Determine the (x, y) coordinate at the center of the cell enclosing the given text.  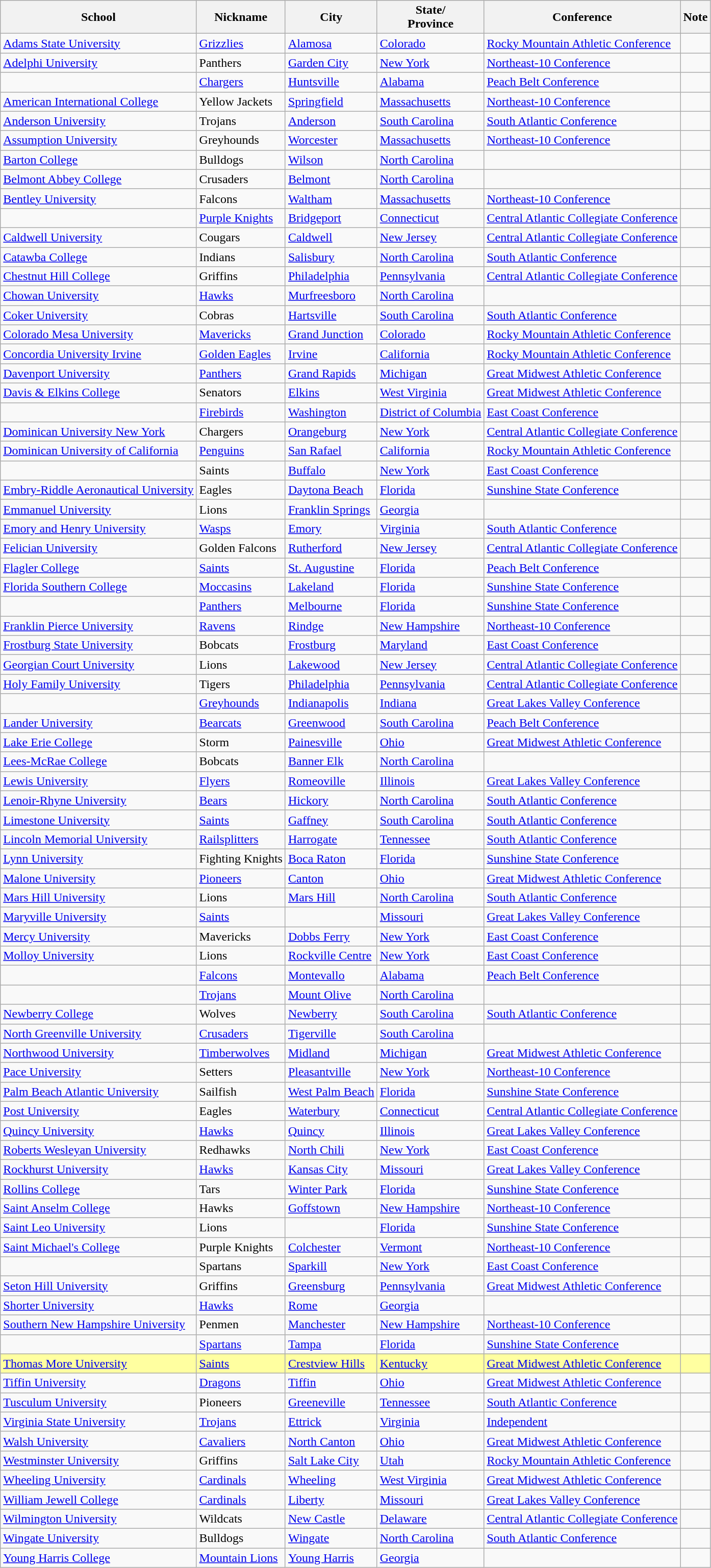
District of Columbia (430, 412)
Moccasins (241, 587)
Lake Erie College (98, 742)
San Rafael (331, 451)
Mars Hill University (98, 898)
Northwood University (98, 1053)
Frostburg State University (98, 645)
Washington (331, 412)
Georgian Court University (98, 665)
Storm (241, 742)
Winter Park (331, 1189)
Mountain Lions (241, 1558)
Wheeling University (98, 1480)
State/Province (430, 17)
Grizzlies (241, 43)
Salt Lake City (331, 1460)
Firebirds (241, 412)
Sparkill (331, 1267)
Colchester (331, 1247)
Canton (331, 878)
Walsh University (98, 1441)
Garden City (331, 63)
Emmanuel University (98, 509)
Painesville (331, 742)
Senators (241, 393)
Salisbury (331, 257)
Lander University (98, 723)
Saint Michael's College (98, 1247)
Tusculum University (98, 1402)
Waltham (331, 198)
Virginia State University (98, 1422)
Elkins (331, 393)
Tigers (241, 684)
Ettrick (331, 1422)
Wheeling (331, 1480)
Flyers (241, 781)
Adelphi University (98, 63)
North Greenville University (98, 1033)
Note (696, 17)
Redhawks (241, 1150)
Wilson (331, 160)
Bridgeport (331, 218)
Grand Rapids (331, 373)
Greenwood (331, 723)
Palm Beach Atlantic University (98, 1092)
Quincy University (98, 1130)
Setters (241, 1072)
Colorado Mesa University (98, 335)
Post University (98, 1111)
Ravens (241, 626)
North Canton (331, 1441)
Rindge (331, 626)
Sailfish (241, 1092)
Maryville University (98, 917)
Romeoville (331, 781)
Felician University (98, 548)
Golden Falcons (241, 548)
Newberry College (98, 1014)
Saint Anselm College (98, 1208)
Tampa (331, 1344)
Pleasantville (331, 1072)
Dominican University New York (98, 432)
Melbourne (331, 606)
Manchester (331, 1325)
North Chili (331, 1150)
Dobbs Ferry (331, 937)
American International College (98, 102)
Penmen (241, 1325)
Young Harris (331, 1558)
Wasps (241, 528)
Lakewood (331, 665)
Wolves (241, 1014)
New Castle (331, 1519)
Indians (241, 257)
Kansas City (331, 1169)
Rollins College (98, 1189)
Boca Raton (331, 858)
Caldwell (331, 237)
City (331, 17)
Bears (241, 800)
Wingate (331, 1538)
Tars (241, 1189)
Concordia University Irvine (98, 354)
Lincoln Memorial University (98, 839)
Molloy University (98, 956)
Wingate University (98, 1538)
Irvine (331, 354)
West Palm Beach (331, 1092)
Anderson University (98, 121)
Timberwolves (241, 1053)
Kentucky (430, 1363)
Springfield (331, 102)
Greensburg (331, 1286)
Huntsville (331, 82)
Seton Hill University (98, 1286)
Murfreesboro (331, 296)
Worcester (331, 140)
Limestone University (98, 820)
Indianapolis (331, 703)
Indiana (430, 703)
Rutherford (331, 548)
Franklin Springs (331, 509)
Dominican University of California (98, 451)
Independent (582, 1422)
Thomas More University (98, 1363)
Young Harris College (98, 1558)
Gaffney (331, 820)
Davenport University (98, 373)
Maryland (430, 645)
Tiffin (331, 1383)
Hickory (331, 800)
Davis & Elkins College (98, 393)
Railsplitters (241, 839)
Adams State University (98, 43)
Yellow Jackets (241, 102)
Assumption University (98, 140)
Barton College (98, 160)
Mercy University (98, 937)
Penguins (241, 451)
Lakeland (331, 587)
Lynn University (98, 858)
Flagler College (98, 568)
Holy Family University (98, 684)
Southern New Hampshire University (98, 1325)
Roberts Wesleyan University (98, 1150)
School (98, 17)
Rockville Centre (331, 956)
Frostburg (331, 645)
Franklin Pierce University (98, 626)
Tiffin University (98, 1383)
Grand Junction (331, 335)
Belmont (331, 179)
Coker University (98, 315)
Emory and Henry University (98, 528)
Golden Eagles (241, 354)
Hartsville (331, 315)
Saint Leo University (98, 1228)
Dragons (241, 1383)
Buffalo (331, 470)
Newberry (331, 1014)
Vermont (430, 1247)
Pace University (98, 1072)
Midland (331, 1053)
Rockhurst University (98, 1169)
Tigerville (331, 1033)
Caldwell University (98, 237)
Cobras (241, 315)
William Jewell College (98, 1499)
Cougars (241, 237)
Malone University (98, 878)
Nickname (241, 17)
Banner Elk (331, 762)
Harrogate (331, 839)
Emory (331, 528)
Delaware (430, 1519)
Lewis University (98, 781)
Utah (430, 1460)
Rome (331, 1305)
Shorter University (98, 1305)
Lees-McRae College (98, 762)
Bentley University (98, 198)
Mount Olive (331, 995)
Greeneville (331, 1402)
Wilmington University (98, 1519)
Bearcats (241, 723)
Chowan University (98, 296)
Chestnut Hill College (98, 276)
Catawba College (98, 257)
Goffstown (331, 1208)
Daytona Beach (331, 490)
Quincy (331, 1130)
Lenoir-Rhyne University (98, 800)
Anderson (331, 121)
Embry-Riddle Aeronautical University (98, 490)
Crestview Hills (331, 1363)
Montevallo (331, 975)
Mars Hill (331, 898)
Orangeburg (331, 432)
Liberty (331, 1499)
Wildcats (241, 1519)
Cavaliers (241, 1441)
St. Augustine (331, 568)
Belmont Abbey College (98, 179)
Westminster University (98, 1460)
Florida Southern College (98, 587)
Alamosa (331, 43)
Fighting Knights (241, 858)
Conference (582, 17)
Waterbury (331, 1111)
